For the text-containing cell, return its midpoint in (X, Y) coordinate format. 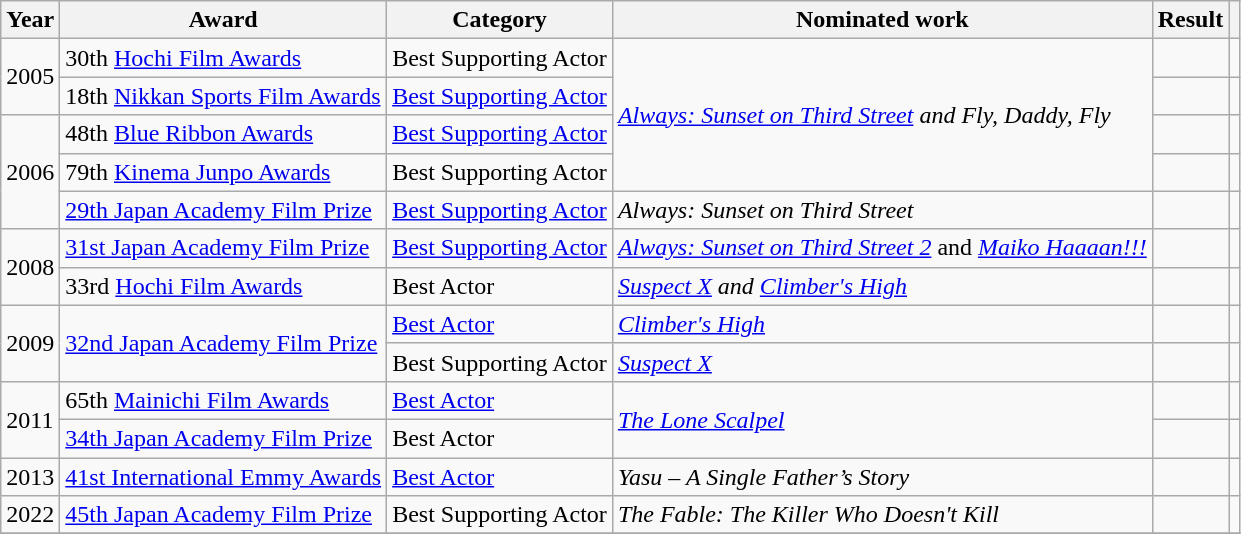
41st International Emmy Awards (224, 477)
2022 (30, 515)
45th Japan Academy Film Prize (224, 515)
29th Japan Academy Film Prize (224, 210)
2006 (30, 172)
2008 (30, 267)
Category (500, 20)
Year (30, 20)
Always: Sunset on Third Street 2 and Maiko Haaaan!!! (882, 248)
79th Kinema Junpo Awards (224, 172)
48th Blue Ribbon Awards (224, 134)
Nominated work (882, 20)
65th Mainichi Film Awards (224, 400)
2013 (30, 477)
2005 (30, 77)
34th Japan Academy Film Prize (224, 438)
The Lone Scalpel (882, 419)
Suspect X and Climber's High (882, 286)
2009 (30, 343)
Suspect X (882, 362)
32nd Japan Academy Film Prize (224, 343)
33rd Hochi Film Awards (224, 286)
Always: Sunset on Third Street (882, 210)
The Fable: The Killer Who Doesn't Kill (882, 515)
Result (1190, 20)
Yasu – A Single Father’s Story (882, 477)
31st Japan Academy Film Prize (224, 248)
18th Nikkan Sports Film Awards (224, 96)
Award (224, 20)
Climber's High (882, 324)
Always: Sunset on Third Street and Fly, Daddy, Fly (882, 115)
2011 (30, 419)
30th Hochi Film Awards (224, 58)
